Scan for the cell matching the given text and deliver its (x, y) coordinate at center. 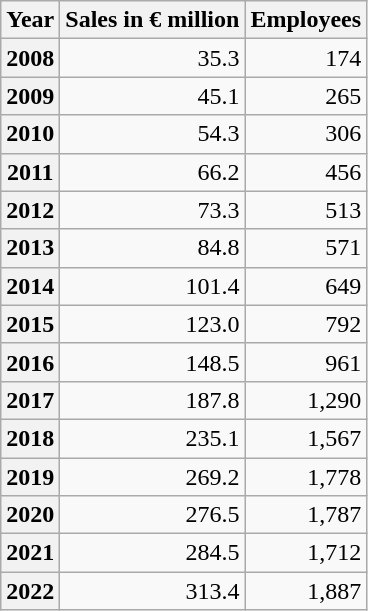
1,787 (306, 515)
1,778 (306, 477)
66.2 (152, 172)
2016 (30, 362)
2017 (30, 400)
123.0 (152, 324)
101.4 (152, 286)
792 (306, 324)
148.5 (152, 362)
456 (306, 172)
2014 (30, 286)
513 (306, 210)
284.5 (152, 553)
265 (306, 96)
Year (30, 20)
174 (306, 58)
54.3 (152, 134)
2010 (30, 134)
269.2 (152, 477)
2013 (30, 248)
187.8 (152, 400)
2019 (30, 477)
35.3 (152, 58)
961 (306, 362)
Sales in € million (152, 20)
2021 (30, 553)
2020 (30, 515)
1,887 (306, 591)
306 (306, 134)
2009 (30, 96)
649 (306, 286)
276.5 (152, 515)
313.4 (152, 591)
84.8 (152, 248)
1,567 (306, 438)
235.1 (152, 438)
2011 (30, 172)
2008 (30, 58)
1,712 (306, 553)
2018 (30, 438)
73.3 (152, 210)
571 (306, 248)
1,290 (306, 400)
45.1 (152, 96)
Employees (306, 20)
2012 (30, 210)
2022 (30, 591)
2015 (30, 324)
